From the cell containing the given text, extract its center point as [x, y] coordinate. 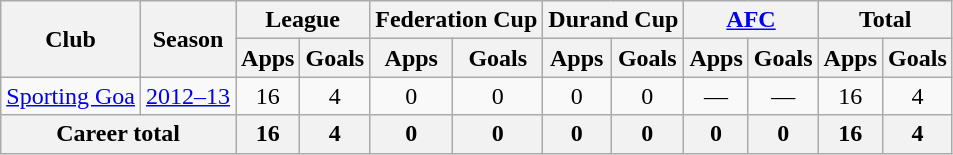
Career total [118, 134]
2012–13 [188, 96]
AFC [751, 20]
Season [188, 39]
Club [71, 39]
Sporting Goa [71, 96]
Total [885, 20]
Federation Cup [456, 20]
League [303, 20]
Durand Cup [614, 20]
